Capture the cell that displays the provided text and extract its [x, y] central coordinate. 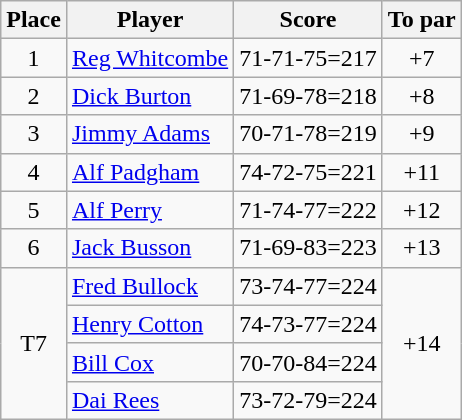
+9 [422, 134]
Place [34, 20]
1 [34, 58]
6 [34, 248]
Alf Padgham [150, 172]
71-69-78=218 [308, 96]
Alf Perry [150, 210]
3 [34, 134]
Player [150, 20]
73-74-77=224 [308, 286]
Dick Burton [150, 96]
70-71-78=219 [308, 134]
Jack Busson [150, 248]
70-70-84=224 [308, 362]
To par [422, 20]
+14 [422, 343]
+13 [422, 248]
Henry Cotton [150, 324]
5 [34, 210]
Bill Cox [150, 362]
73-72-79=224 [308, 400]
Fred Bullock [150, 286]
71-69-83=223 [308, 248]
Reg Whitcombe [150, 58]
4 [34, 172]
2 [34, 96]
Score [308, 20]
74-72-75=221 [308, 172]
+11 [422, 172]
+12 [422, 210]
T7 [34, 343]
+7 [422, 58]
71-71-75=217 [308, 58]
71-74-77=222 [308, 210]
+8 [422, 96]
74-73-77=224 [308, 324]
Jimmy Adams [150, 134]
Dai Rees [150, 400]
